Return (X, Y) of the center of cell containing provided text 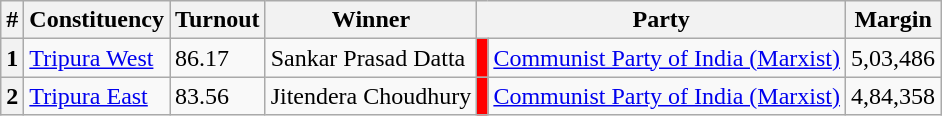
83.56 (218, 96)
Margin (894, 20)
# (12, 20)
5,03,486 (894, 58)
Tripura East (97, 96)
Turnout (218, 20)
Party (662, 20)
86.17 (218, 58)
1 (12, 58)
Winner (371, 20)
4,84,358 (894, 96)
Jitendera Choudhury (371, 96)
Sankar Prasad Datta (371, 58)
Constituency (97, 20)
2 (12, 96)
Tripura West (97, 58)
